Scan for the cell matching the given text and deliver its (X, Y) coordinate at center. 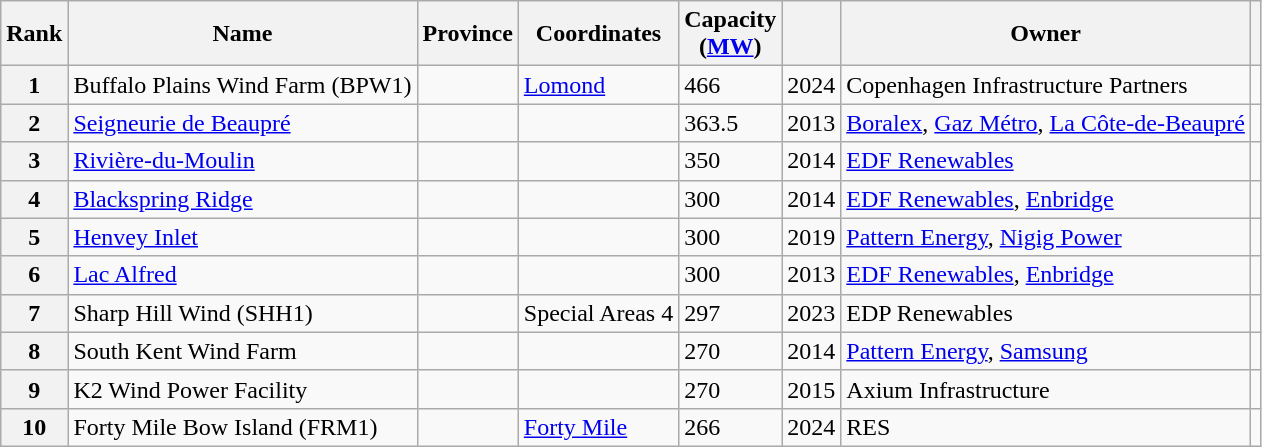
RES (1046, 427)
Pattern Energy, Nigig Power (1046, 237)
Name (242, 34)
10 (34, 427)
EDF Renewables (1046, 161)
Lac Alfred (242, 275)
Buffalo Plains Wind Farm (BPW1) (242, 85)
9 (34, 389)
Sharp Hill Wind (SHH1) (242, 313)
2023 (812, 313)
Lomond (598, 85)
3 (34, 161)
350 (730, 161)
2 (34, 123)
1 (34, 85)
Henvey Inlet (242, 237)
Blackspring Ridge (242, 199)
6 (34, 275)
2015 (812, 389)
Seigneurie de Beaupré (242, 123)
Forty Mile (598, 427)
4 (34, 199)
Province (468, 34)
Special Areas 4 (598, 313)
Axium Infrastructure (1046, 389)
Forty Mile Bow Island (FRM1) (242, 427)
297 (730, 313)
Rivière-du-Moulin (242, 161)
Coordinates (598, 34)
2019 (812, 237)
EDP Renewables (1046, 313)
363.5 (730, 123)
Rank (34, 34)
Owner (1046, 34)
466 (730, 85)
8 (34, 351)
Capacity(MW) (730, 34)
Pattern Energy, Samsung (1046, 351)
K2 Wind Power Facility (242, 389)
South Kent Wind Farm (242, 351)
5 (34, 237)
266 (730, 427)
7 (34, 313)
Copenhagen Infrastructure Partners (1046, 85)
Boralex, Gaz Métro, La Côte-de-Beaupré (1046, 123)
